For the text-containing cell, return its midpoint in (x, y) coordinate format. 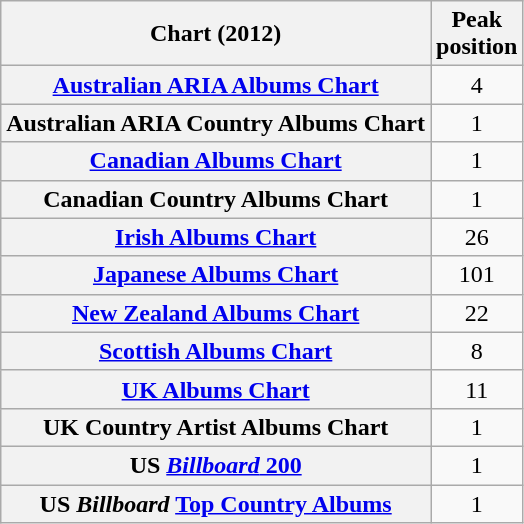
Japanese Albums Chart (216, 275)
Australian ARIA Albums Chart (216, 85)
22 (477, 313)
Chart (2012) (216, 34)
UK Albums Chart (216, 389)
4 (477, 85)
Australian ARIA Country Albums Chart (216, 123)
101 (477, 275)
UK Country Artist Albums Chart (216, 427)
Irish Albums Chart (216, 237)
Scottish Albums Chart (216, 351)
Canadian Albums Chart (216, 161)
US Billboard 200 (216, 465)
26 (477, 237)
New Zealand Albums Chart (216, 313)
11 (477, 389)
8 (477, 351)
Canadian Country Albums Chart (216, 199)
US Billboard Top Country Albums (216, 503)
Peakposition (477, 34)
